Return (x, y) of the center of cell containing provided text 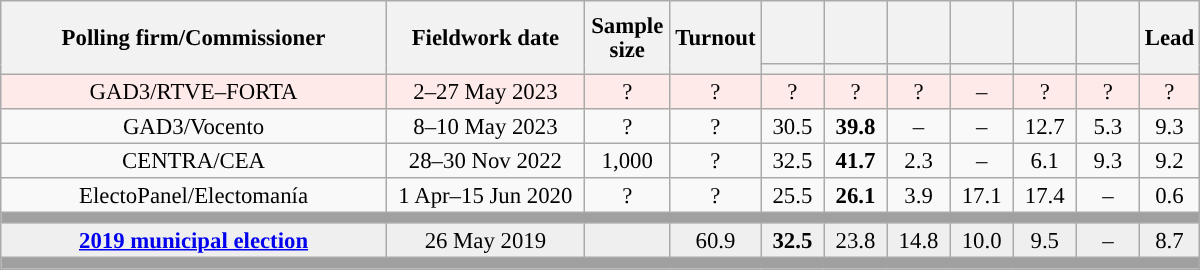
Fieldwork date (485, 38)
39.8 (856, 126)
8–10 May 2023 (485, 126)
17.4 (1044, 196)
ElectoPanel/Electomanía (194, 196)
9.5 (1044, 242)
2.3 (918, 162)
25.5 (792, 196)
26.1 (856, 196)
28–30 Nov 2022 (485, 162)
1 Apr–15 Jun 2020 (485, 196)
26 May 2019 (485, 242)
2–27 May 2023 (485, 92)
30.5 (792, 126)
17.1 (982, 196)
10.0 (982, 242)
1,000 (627, 162)
GAD3/Vocento (194, 126)
9.2 (1169, 162)
Lead (1169, 38)
23.8 (856, 242)
8.7 (1169, 242)
6.1 (1044, 162)
60.9 (716, 242)
CENTRA/CEA (194, 162)
0.6 (1169, 196)
5.3 (1108, 126)
Polling firm/Commissioner (194, 38)
14.8 (918, 242)
Turnout (716, 38)
3.9 (918, 196)
41.7 (856, 162)
Sample size (627, 38)
2019 municipal election (194, 242)
GAD3/RTVE–FORTA (194, 92)
12.7 (1044, 126)
